Detect which cell encompasses the target text, then output its (x, y) center coordinate. 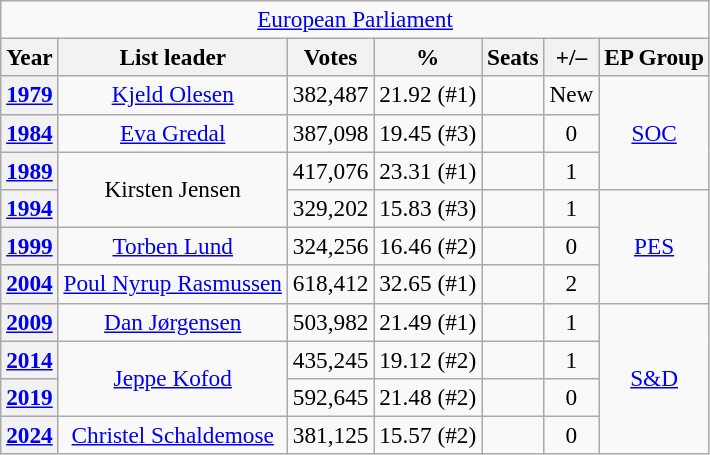
2024 (30, 435)
New (572, 95)
23.31 (#1) (428, 170)
Kirsten Jensen (172, 189)
382,487 (330, 95)
1984 (30, 133)
19.12 (#2) (428, 359)
Votes (330, 57)
387,098 (330, 133)
1999 (30, 246)
2014 (30, 359)
329,202 (330, 208)
Torben Lund (172, 246)
Christel Schaldemose (172, 435)
324,256 (330, 246)
2 (572, 284)
21.48 (#2) (428, 397)
SOC (654, 132)
2004 (30, 284)
List leader (172, 57)
1994 (30, 208)
381,125 (330, 435)
+/– (572, 57)
EP Group (654, 57)
618,412 (330, 284)
21.92 (#1) (428, 95)
503,982 (330, 322)
1979 (30, 95)
19.45 (#3) (428, 133)
435,245 (330, 359)
Dan Jørgensen (172, 322)
PES (654, 246)
15.83 (#3) (428, 208)
592,645 (330, 397)
16.46 (#2) (428, 246)
21.49 (#1) (428, 322)
15.57 (#2) (428, 435)
Poul Nyrup Rasmussen (172, 284)
Eva Gredal (172, 133)
417,076 (330, 170)
2009 (30, 322)
Year (30, 57)
Jeppe Kofod (172, 378)
Kjeld Olesen (172, 95)
Seats (514, 57)
1989 (30, 170)
European Parliament (356, 19)
32.65 (#1) (428, 284)
2019 (30, 397)
S&D (654, 378)
% (428, 57)
